Output the [x, y] coordinate of the center of the cell containing the given text.  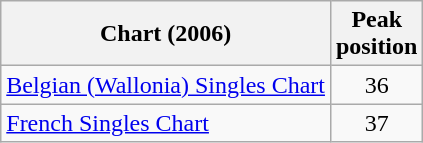
Peakposition [376, 34]
Belgian (Wallonia) Singles Chart [166, 85]
Chart (2006) [166, 34]
French Singles Chart [166, 123]
36 [376, 85]
37 [376, 123]
